Pinpoint the cell where the given text exists, returning its (X, Y) midpoint coordinate. 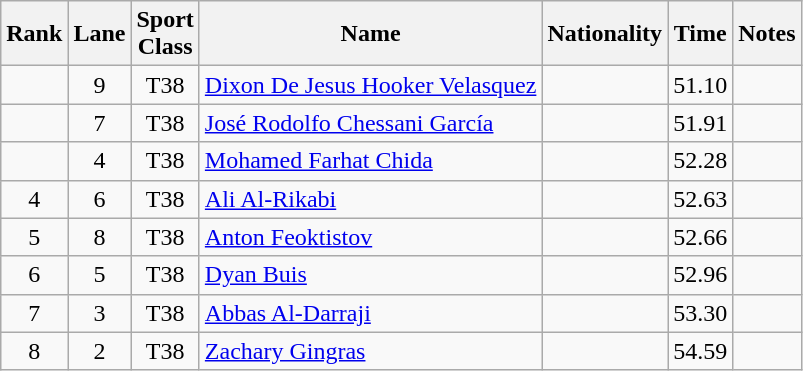
Notes (767, 34)
Ali Al-Rikabi (370, 199)
Name (370, 34)
52.63 (700, 199)
3 (100, 313)
52.66 (700, 237)
Zachary Gingras (370, 351)
51.10 (700, 85)
Rank (34, 34)
Nationality (605, 34)
51.91 (700, 123)
54.59 (700, 351)
Lane (100, 34)
2 (100, 351)
Mohamed Farhat Chida (370, 161)
Dixon De Jesus Hooker Velasquez (370, 85)
Time (700, 34)
53.30 (700, 313)
9 (100, 85)
Abbas Al-Darraji (370, 313)
Anton Feoktistov (370, 237)
José Rodolfo Chessani García (370, 123)
52.28 (700, 161)
Dyan Buis (370, 275)
52.96 (700, 275)
SportClass (165, 34)
